Output the [X, Y] coordinate of the center of the cell containing the given text.  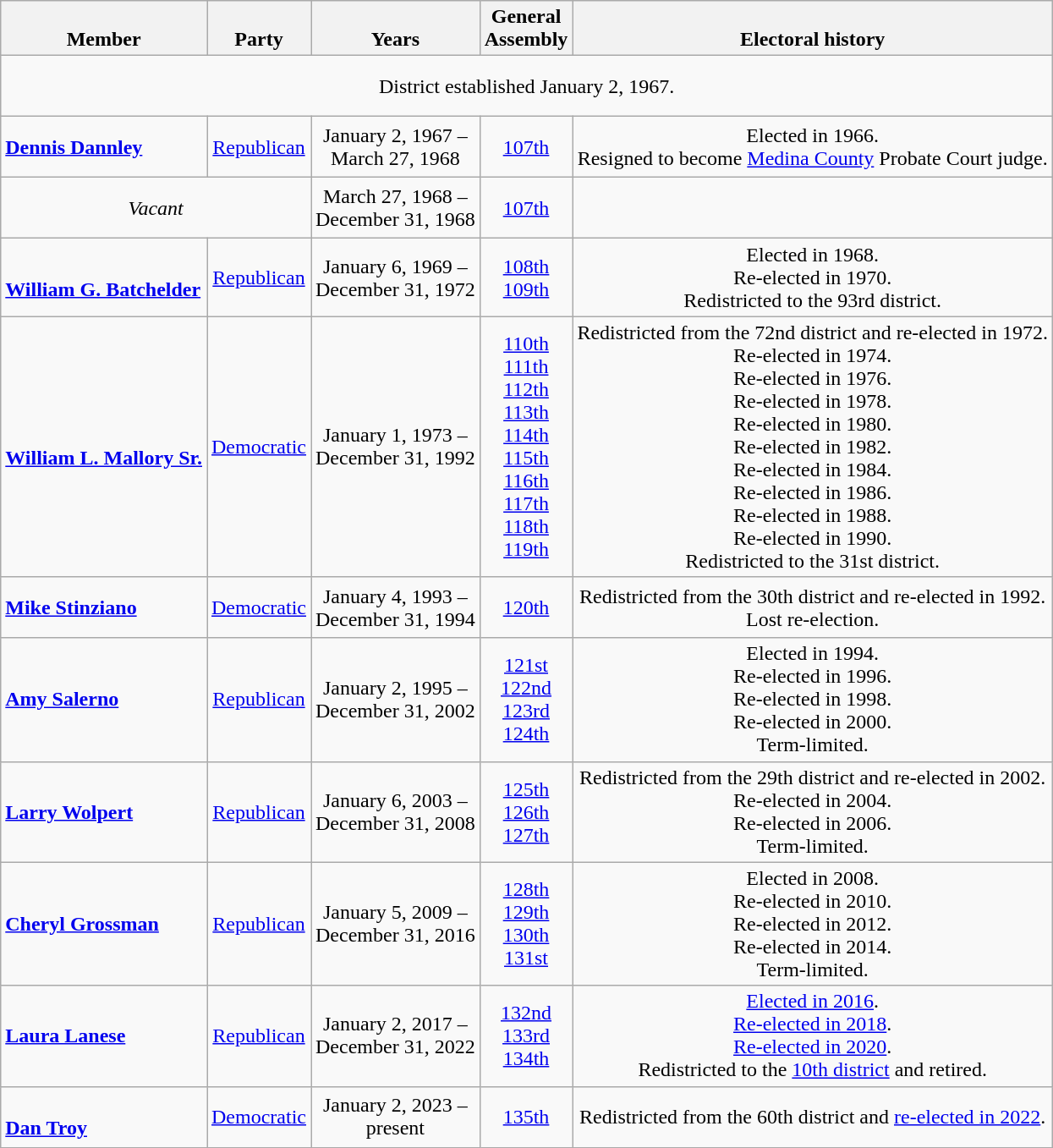
132nd133rd134th [526, 1035]
January 2, 1995 –December 31, 2002 [396, 700]
121st122nd123rd124th [526, 700]
Vacant [156, 208]
Mike Stinziano [104, 607]
January 2, 2017 –December 31, 2022 [396, 1035]
Cheryl Grossman [104, 924]
January 2, 2023 –present [396, 1117]
120th [526, 607]
January 6, 2003 –December 31, 2008 [396, 812]
Elected in 2016.Re-elected in 2018.Re-elected in 2020.Redistricted to the 10th district and retired. [813, 1035]
Redistricted from the 29th district and re-elected in 2002.Re-elected in 2004.Re-elected in 2006.Term-limited. [813, 812]
William G. Batchelder [104, 277]
January 6, 1969 –December 31, 1972 [396, 277]
Laura Lanese [104, 1035]
Amy Salerno [104, 700]
Member [104, 29]
Elected in 1966.Resigned to become Medina County Probate Court judge. [813, 147]
January 2, 1967 –March 27, 1968 [396, 147]
125th126th127th [526, 812]
Elected in 2008.Re-elected in 2010.Re-elected in 2012.Re-elected in 2014.Term-limited. [813, 924]
110th111th112th113th114th115th116th117th118th119th [526, 447]
January 5, 2009 –December 31, 2016 [396, 924]
Larry Wolpert [104, 812]
January 4, 1993 –December 31, 1994 [396, 607]
William L. Mallory Sr. [104, 447]
Redistricted from the 60th district and re-elected in 2022. [813, 1117]
Electoral history [813, 29]
128th129th130th131st [526, 924]
Elected in 1994.Re-elected in 1996.Re-elected in 1998.Re-elected in 2000.Term-limited. [813, 700]
January 1, 1973 –December 31, 1992 [396, 447]
Redistricted from the 30th district and re-elected in 1992.Lost re-election. [813, 607]
Party [259, 29]
Dennis Dannley [104, 147]
108th109th [526, 277]
Years [396, 29]
Dan Troy [104, 1117]
GeneralAssembly [526, 29]
Elected in 1968.Re-elected in 1970.Redistricted to the 93rd district. [813, 277]
March 27, 1968 –December 31, 1968 [396, 208]
135th [526, 1117]
District established January 2, 1967. [527, 86]
